Pinpoint the cell where the given text exists, returning its (x, y) midpoint coordinate. 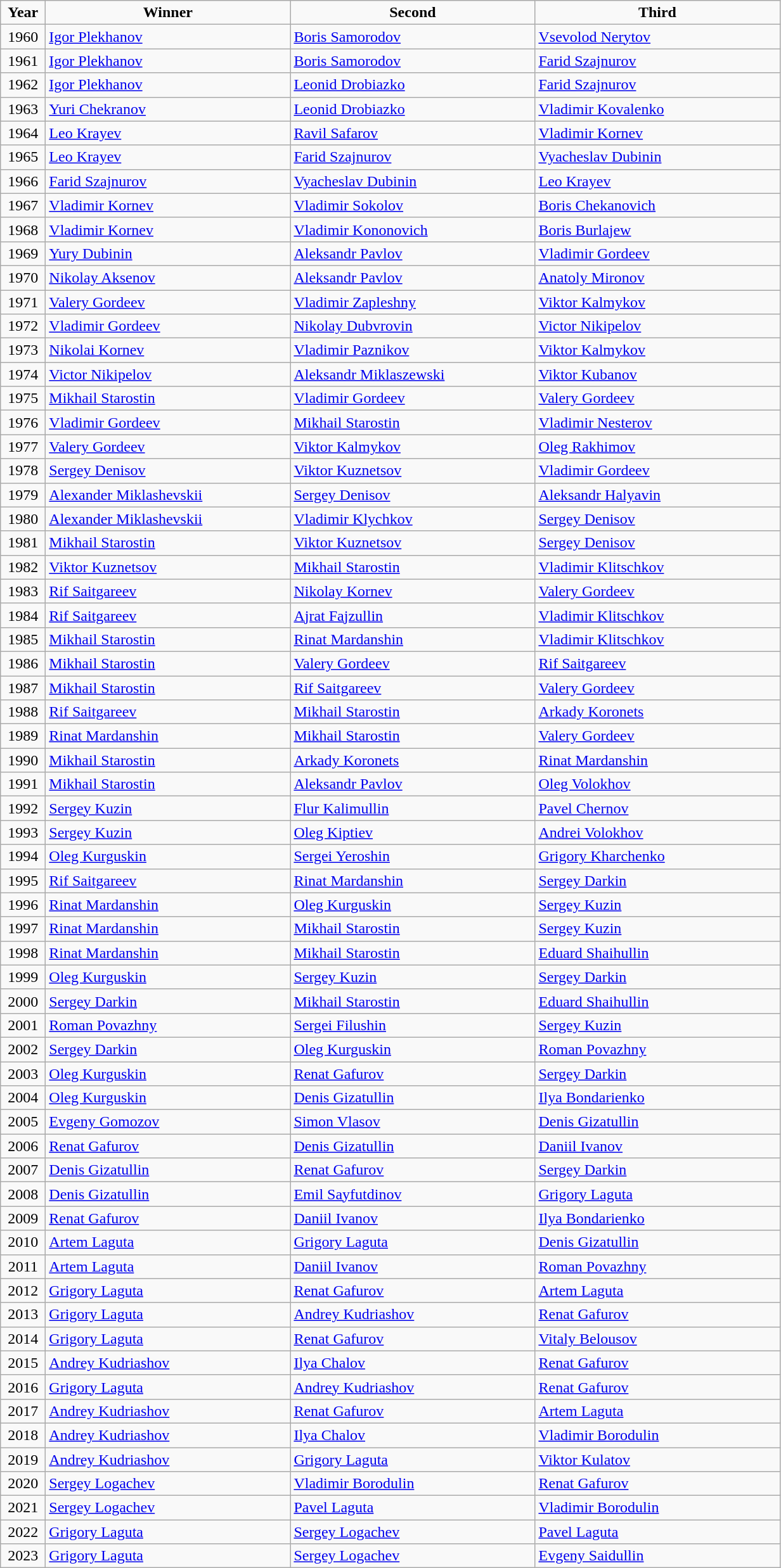
Nikolay Dubvrovin (413, 326)
1999 (23, 977)
2022 (23, 1532)
1991 (23, 784)
2010 (23, 1242)
1965 (23, 157)
1974 (23, 374)
1971 (23, 302)
1963 (23, 109)
Evgeny Saidullin (657, 1556)
Winner (168, 13)
Simon Vlasov (413, 1122)
Second (413, 13)
2016 (23, 1387)
1979 (23, 495)
2006 (23, 1146)
2008 (23, 1194)
1984 (23, 615)
1981 (23, 543)
1962 (23, 85)
Third (657, 13)
Emil Sayfutdinov (413, 1194)
Sergei Yeroshin (413, 857)
2019 (23, 1459)
Ajrat Fajzullin (413, 615)
Vladimir Kovalenko (657, 109)
2023 (23, 1556)
Aleksandr Halyavin (657, 495)
2001 (23, 1025)
Aleksandr Miklaszewski (413, 374)
1996 (23, 905)
Anatoly Mironov (657, 277)
2003 (23, 1074)
Evgeny Gomozov (168, 1122)
2012 (23, 1291)
2018 (23, 1435)
1995 (23, 881)
Nikolai Kornev (168, 350)
2013 (23, 1315)
Viktor Kulatov (657, 1459)
Oleg Rakhimov (657, 447)
Boris Burlajew (657, 229)
2017 (23, 1411)
1977 (23, 447)
Oleg Volokhov (657, 784)
Grigory Kharchenko (657, 857)
Viktor Kubanov (657, 374)
1972 (23, 326)
1964 (23, 133)
2002 (23, 1049)
1978 (23, 471)
Vladimir Zapleshny (413, 302)
1982 (23, 567)
1973 (23, 350)
1988 (23, 712)
1990 (23, 760)
Flur Kalimullin (413, 808)
1983 (23, 591)
Nikolay Kornev (413, 591)
Vladimir Nesterov (657, 423)
Year (23, 13)
2014 (23, 1339)
2000 (23, 1001)
Nikolay Aksenov (168, 277)
1997 (23, 929)
1975 (23, 398)
Vladimir Sokolov (413, 205)
1989 (23, 736)
1961 (23, 61)
2009 (23, 1218)
Oleg Kiptiev (413, 832)
1967 (23, 205)
2011 (23, 1266)
2020 (23, 1484)
Vitaly Belousov (657, 1339)
1993 (23, 832)
2004 (23, 1098)
1986 (23, 663)
2007 (23, 1170)
Sergei Filushin (413, 1025)
1970 (23, 277)
1980 (23, 519)
Andrei Volokhov (657, 832)
Vladimir Klychkov (413, 519)
1976 (23, 423)
Vladimir Paznikov (413, 350)
1968 (23, 229)
Pavel Chernov (657, 808)
Boris Chekanovich (657, 205)
1985 (23, 639)
2015 (23, 1363)
Vsevolod Nerytov (657, 37)
2021 (23, 1508)
1966 (23, 181)
2005 (23, 1122)
1994 (23, 857)
1998 (23, 953)
1992 (23, 808)
Ravil Safarov (413, 133)
Yuri Chekranov (168, 109)
1987 (23, 687)
Yury Dubinin (168, 253)
Vladimir Kononovich (413, 229)
1969 (23, 253)
1960 (23, 37)
